Identify which cell holds the provided text, then report its [x, y] central coordinate. 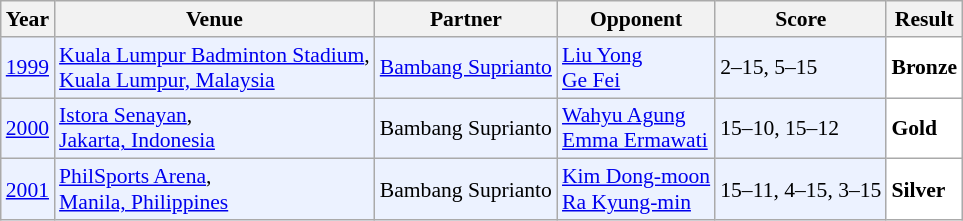
PhilSports Arena,Manila, Philippines [214, 190]
Kuala Lumpur Badminton Stadium,Kuala Lumpur, Malaysia [214, 68]
2–15, 5–15 [800, 68]
Venue [214, 19]
Wahyu Agung Emma Ermawati [636, 128]
Silver [924, 190]
Istora Senayan,Jakarta, Indonesia [214, 128]
15–10, 15–12 [800, 128]
Kim Dong-moon Ra Kyung-min [636, 190]
Result [924, 19]
1999 [28, 68]
Year [28, 19]
15–11, 4–15, 3–15 [800, 190]
Opponent [636, 19]
2000 [28, 128]
Partner [466, 19]
Gold [924, 128]
Liu Yong Ge Fei [636, 68]
2001 [28, 190]
Score [800, 19]
Bronze [924, 68]
